Output the (X, Y) coordinate of the center of the cell containing the given text.  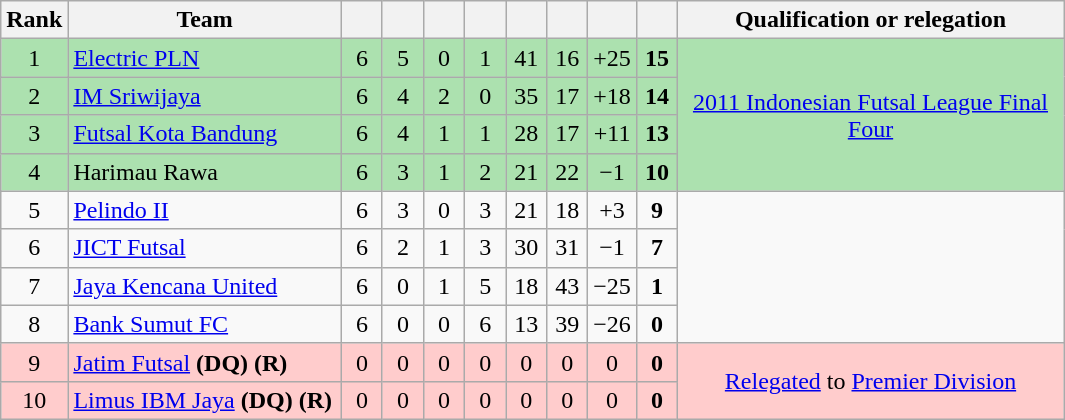
16 (568, 58)
JICT Futsal (205, 248)
Qualification or relegation (870, 20)
Rank (34, 20)
Limus IBM Jaya (DQ) (R) (205, 400)
Team (205, 20)
8 (34, 324)
30 (526, 248)
Bank Sumut FC (205, 324)
Electric PLN (205, 58)
−25 (612, 286)
22 (568, 172)
Jaya Kencana United (205, 286)
Futsal Kota Bandung (205, 134)
Relegated to Premier Division (870, 381)
Jatim Futsal (DQ) (R) (205, 362)
2011 Indonesian Futsal League Final Four (870, 115)
15 (656, 58)
14 (656, 96)
43 (568, 286)
+18 (612, 96)
35 (526, 96)
39 (568, 324)
IM Sriwijaya (205, 96)
+25 (612, 58)
41 (526, 58)
28 (526, 134)
Pelindo II (205, 210)
+11 (612, 134)
Harimau Rawa (205, 172)
+3 (612, 210)
−26 (612, 324)
31 (568, 248)
